Return the [X, Y] coordinate for the center point of the cell that contains the specified text.  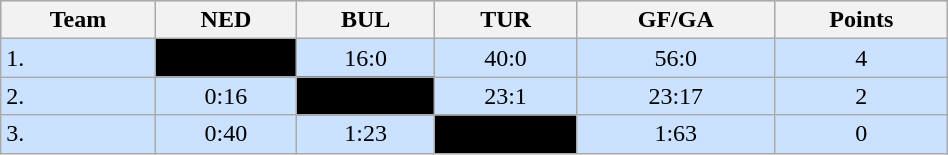
56:0 [676, 58]
23:17 [676, 96]
4 [861, 58]
40:0 [506, 58]
16:0 [366, 58]
NED [226, 20]
TUR [506, 20]
2 [861, 96]
1. [78, 58]
1:23 [366, 134]
2. [78, 96]
0:40 [226, 134]
0 [861, 134]
GF/GA [676, 20]
23:1 [506, 96]
Team [78, 20]
0:16 [226, 96]
Points [861, 20]
1:63 [676, 134]
3. [78, 134]
BUL [366, 20]
